Detect which cell encompasses the target text, then output its (x, y) center coordinate. 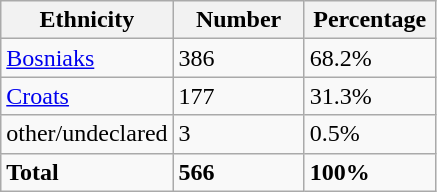
68.2% (370, 58)
100% (370, 172)
0.5% (370, 134)
3 (238, 134)
566 (238, 172)
Percentage (370, 20)
31.3% (370, 96)
Croats (87, 96)
Number (238, 20)
Bosniaks (87, 58)
177 (238, 96)
386 (238, 58)
Total (87, 172)
other/undeclared (87, 134)
Ethnicity (87, 20)
